Search for the cell housing the specified text and yield its [X, Y] center coordinate. 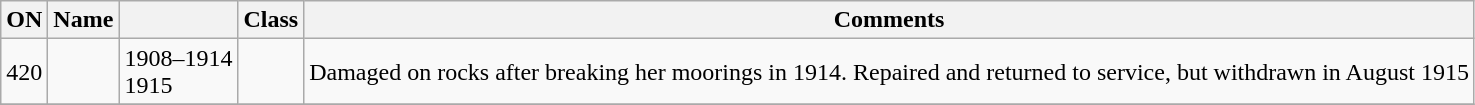
1908–19141915 [178, 72]
ON [24, 20]
420 [24, 72]
Damaged on rocks after breaking her moorings in 1914. Repaired and returned to service, but withdrawn in August 1915 [890, 72]
Class [271, 20]
Comments [890, 20]
Name [84, 20]
